Search for the cell housing the specified text and yield its (X, Y) center coordinate. 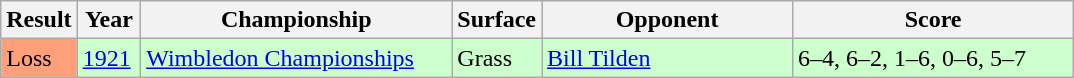
Wimbledon Championships (296, 58)
Loss (39, 58)
Score (934, 20)
Surface (497, 20)
Opponent (668, 20)
Bill Tilden (668, 58)
Championship (296, 20)
Result (39, 20)
6–4, 6–2, 1–6, 0–6, 5–7 (934, 58)
Year (109, 20)
Grass (497, 58)
1921 (109, 58)
